Extract the [x, y] coordinate from the center of the cell holding the provided text.  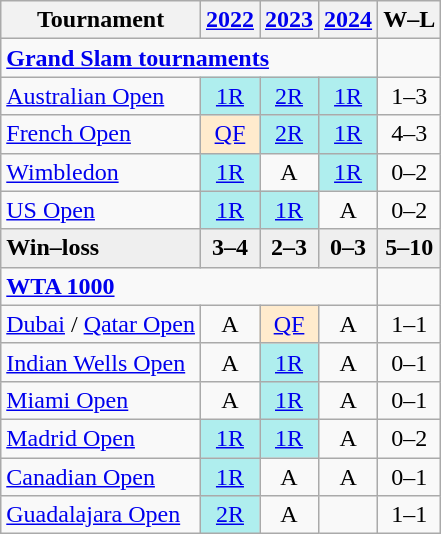
Win–loss [101, 248]
Canadian Open [101, 477]
W–L [410, 20]
US Open [101, 210]
2024 [348, 20]
2023 [290, 20]
Grand Slam tournaments [190, 58]
Indian Wells Open [101, 362]
Miami Open [101, 400]
French Open [101, 134]
WTA 1000 [190, 286]
Wimbledon [101, 172]
5–10 [410, 248]
2022 [230, 20]
0–3 [348, 248]
Australian Open [101, 96]
Tournament [101, 20]
Dubai / Qatar Open [101, 324]
2–3 [290, 248]
3–4 [230, 248]
1–3 [410, 96]
Madrid Open [101, 438]
4–3 [410, 134]
Guadalajara Open [101, 515]
